From the cell containing the given text, extract its center point as [x, y] coordinate. 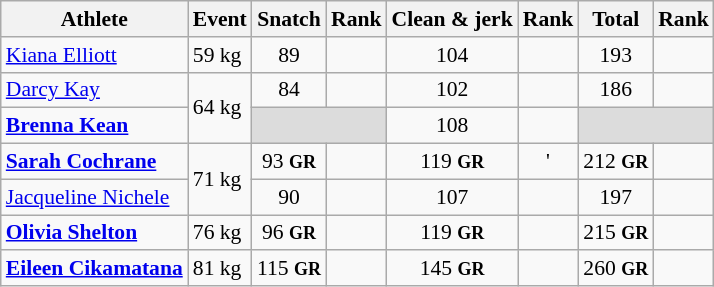
Olivia Shelton [94, 233]
Brenna Kean [94, 126]
64 kg [220, 108]
Darcy Kay [94, 90]
Jacqueline Nichele [94, 197]
Sarah Cochrane [94, 162]
212 GR [616, 162]
215 GR [616, 233]
71 kg [220, 180]
Event [220, 19]
93 GR [289, 162]
186 [616, 90]
193 [616, 55]
76 kg [220, 233]
115 GR [289, 269]
84 [289, 90]
Eileen Cikamatana [94, 269]
Athlete [94, 19]
90 [289, 197]
Clean & jerk [452, 19]
260 GR [616, 269]
96 GR [289, 233]
145 GR [452, 269]
197 [616, 197]
89 [289, 55]
Snatch [289, 19]
107 [452, 197]
Kiana Elliott [94, 55]
102 [452, 90]
81 kg [220, 269]
' [548, 162]
59 kg [220, 55]
108 [452, 126]
104 [452, 55]
Total [616, 19]
